Output the (x, y) coordinate of the center of the cell containing the given text.  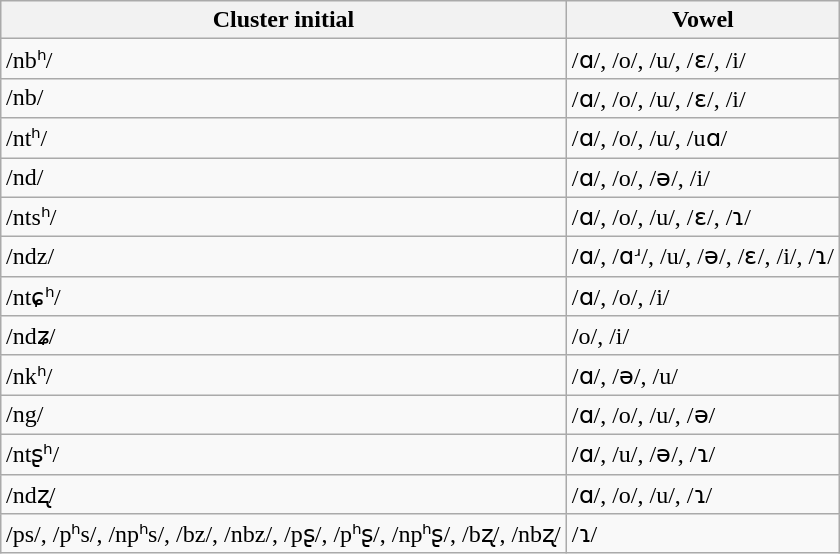
/ɑ/, /o/, /u/, /uɑ/ (702, 138)
/ɑ/, /u/, /ə/, /ɿ/ (702, 454)
/ɑ/, /o/, /u/, /ə/ (702, 415)
/o/, /i/ (702, 336)
/ɑ/, /o/, /ə/, /i/ (702, 178)
/ɑ/, /o/, /u/, /ɛ/, /ɿ/ (702, 217)
/ɑ/, /o/, /u/, /ɿ/ (702, 494)
Vowel (702, 20)
/ɿ/ (702, 534)
Cluster initial (284, 20)
/ntʰ/ (284, 138)
/nd/ (284, 178)
/ɑ/, /ɑʴ/, /u/, /ə/, /ɛ/, /i/, /ɿ/ (702, 257)
/nkʰ/ (284, 375)
/nbʰ/ (284, 59)
/ntsʰ/ (284, 217)
/ntɕʰ/ (284, 296)
/nb/ (284, 98)
/ng/ (284, 415)
/ndʑ/ (284, 336)
/ps/, /pʰs/, /npʰs/, /bz/, /nbz/, /pʂ/, /pʰʂ/, /npʰʂ/, /bʐ/, /nbʐ/ (284, 534)
/ɑ/, /o/, /i/ (702, 296)
/ntʂʰ/ (284, 454)
/ndz/ (284, 257)
/ɑ/, /ə/, /u/ (702, 375)
/ndʐ/ (284, 494)
